Scan for the cell matching the given text and deliver its [x, y] coordinate at center. 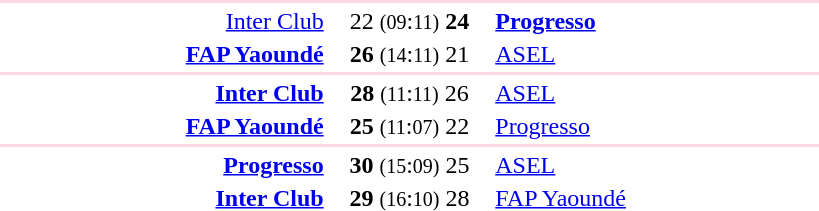
22 (09:11) 24 [410, 21]
28 (11:11) 26 [410, 93]
30 (15:09) 25 [410, 165]
26 (14:11) 21 [410, 54]
25 (11:07) 22 [410, 126]
